Identify which cell holds the provided text, then report its (X, Y) central coordinate. 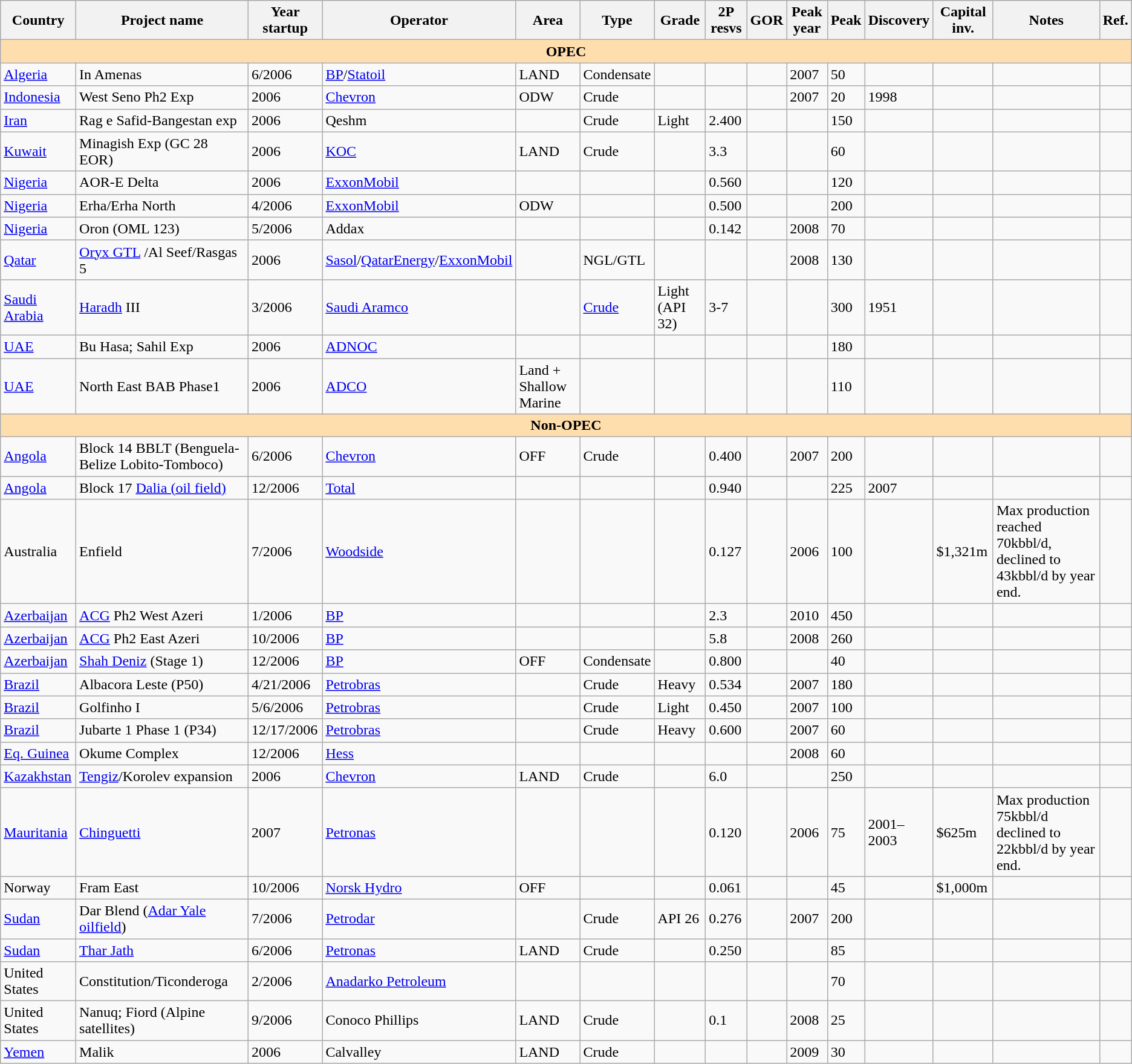
Albacora Leste (P50) (162, 684)
Iran (39, 120)
Year startup (285, 21)
Notes (1046, 21)
Fram East (162, 887)
Bu Hasa; Sahil Exp (162, 346)
Qatar (39, 260)
2/2006 (285, 982)
Eq. Guinea (39, 753)
0.534 (726, 684)
3/2006 (285, 307)
ACG Ph2 East Azeri (162, 638)
4/21/2006 (285, 684)
Ref. (1115, 21)
0.800 (726, 661)
Max production reached 70kbbl/d, declined to 43kbbl/d by year end. (1046, 551)
40 (846, 661)
150 (846, 120)
Thar Jath (162, 950)
2P resvs (726, 21)
2010 (807, 615)
250 (846, 776)
4/2006 (285, 206)
Shah Deniz (Stage 1) (162, 661)
Woodside (419, 551)
ACG Ph2 West Azeri (162, 615)
Algeria (39, 74)
110 (846, 386)
2.400 (726, 120)
0.250 (726, 950)
Type (617, 21)
In Amenas (162, 74)
Enfield (162, 551)
Max production 75kbbl/d declined to 22kbbl/d by year end. (1046, 832)
Norsk Hydro (419, 887)
0.400 (726, 457)
Qeshm (419, 120)
BP/Statoil (419, 74)
West Seno Ph2 Exp (162, 97)
25 (846, 1020)
85 (846, 950)
450 (846, 615)
5/6/2006 (285, 707)
0.276 (726, 919)
Haradh III (162, 307)
0.560 (726, 183)
GOR (767, 21)
3-7 (726, 307)
2001–2003 (899, 832)
0.450 (726, 707)
Golfinho I (162, 707)
0.120 (726, 832)
Saudi Aramco (419, 307)
Block 17 Dalia (oil field) (162, 488)
Oryx GTL /Al Seef/Rasgas 5 (162, 260)
Addax (419, 229)
45 (846, 887)
5/2006 (285, 229)
5.8 (726, 638)
1/2006 (285, 615)
Area (548, 21)
Discovery (899, 21)
0.940 (726, 488)
Minagish Exp (GC 28 EOR) (162, 151)
2009 (807, 1052)
20 (846, 97)
0.142 (726, 229)
1998 (899, 97)
Chinguetti (162, 832)
75 (846, 832)
ADNOC (419, 346)
0.061 (726, 887)
Constitution/Ticonderoga (162, 982)
300 (846, 307)
Okume Complex (162, 753)
Operator (419, 21)
Indonesia (39, 97)
Sasol/QatarEnergy/ExxonMobil (419, 260)
Jubarte 1 Phase 1 (P34) (162, 730)
Norway (39, 887)
Light (API 32) (680, 307)
Saudi Arabia (39, 307)
0.600 (726, 730)
Anadarko Petroleum (419, 982)
Hess (419, 753)
Country (39, 21)
9/2006 (285, 1020)
3.3 (726, 151)
Project name (162, 21)
AOR-E Delta (162, 183)
Grade (680, 21)
Nanuq; Fiord (Alpine satellites) (162, 1020)
1951 (899, 307)
API 26 (680, 919)
Calvalley (419, 1052)
Peak (846, 21)
12/17/2006 (285, 730)
ADCO (419, 386)
2.3 (726, 615)
Non-OPEC (566, 426)
Oron (OML 123) (162, 229)
Mauritania (39, 832)
Yemen (39, 1052)
NGL/GTL (617, 260)
Erha/Erha North (162, 206)
Block 14 BBLT (Benguela-Belize Lobito-Tomboco) (162, 457)
Peak year (807, 21)
Tengiz/Korolev expansion (162, 776)
Petrodar (419, 919)
Total (419, 488)
$625m (963, 832)
Capital inv. (963, 21)
Australia (39, 551)
KOC (419, 151)
Kazakhstan (39, 776)
30 (846, 1052)
Rag e Safid-Bangestan exp (162, 120)
6.0 (726, 776)
120 (846, 183)
0.500 (726, 206)
225 (846, 488)
Malik (162, 1052)
0.127 (726, 551)
Conoco Phillips (419, 1020)
50 (846, 74)
North East BAB Phase1 (162, 386)
$1,000m (963, 887)
260 (846, 638)
Kuwait (39, 151)
0.1 (726, 1020)
Dar Blend (Adar Yale oilfield) (162, 919)
130 (846, 260)
$1,321m (963, 551)
Land + Shallow Marine (548, 386)
OPEC (566, 51)
